Output the (x, y) coordinate of the center of the cell containing the given text.  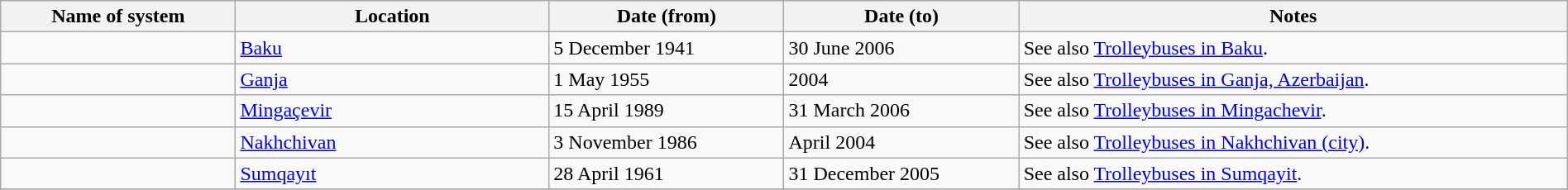
3 November 1986 (667, 142)
30 June 2006 (901, 48)
Ganja (392, 79)
See also Trolleybuses in Sumqayit. (1293, 173)
31 March 2006 (901, 111)
Mingaçevir (392, 111)
Sumqayıt (392, 173)
Baku (392, 48)
1 May 1955 (667, 79)
15 April 1989 (667, 111)
28 April 1961 (667, 173)
Nakhchivan (392, 142)
31 December 2005 (901, 173)
Date (to) (901, 17)
Date (from) (667, 17)
Name of system (118, 17)
5 December 1941 (667, 48)
2004 (901, 79)
Location (392, 17)
See also Trolleybuses in Baku. (1293, 48)
See also Trolleybuses in Mingachevir. (1293, 111)
See also Trolleybuses in Nakhchivan (city). (1293, 142)
April 2004 (901, 142)
See also Trolleybuses in Ganja, Azerbaijan. (1293, 79)
Notes (1293, 17)
